Find where the given text appears and provide that cell's center as [X, Y] coordinate. 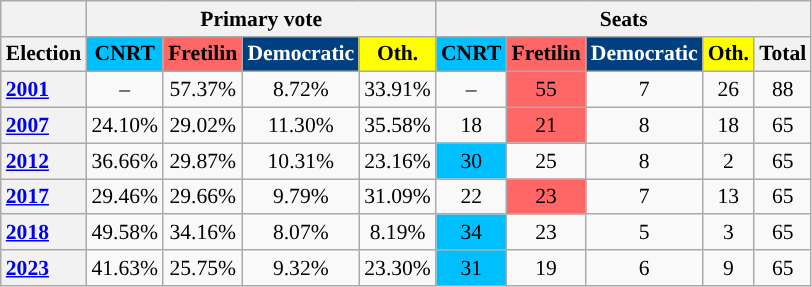
Election [44, 54]
22 [472, 196]
55 [546, 90]
3 [729, 232]
49.58% [124, 232]
24.10% [124, 125]
2001 [44, 90]
2012 [44, 161]
9.32% [300, 268]
25 [546, 161]
41.63% [124, 268]
31 [472, 268]
5 [644, 232]
26 [729, 90]
30 [472, 161]
10.31% [300, 161]
9.79% [300, 196]
23.16% [398, 161]
2007 [44, 125]
29.02% [202, 125]
21 [546, 125]
88 [782, 90]
2017 [44, 196]
33.91% [398, 90]
31.09% [398, 196]
57.37% [202, 90]
29.87% [202, 161]
11.30% [300, 125]
36.66% [124, 161]
34.16% [202, 232]
25.75% [202, 268]
23.30% [398, 268]
8.07% [300, 232]
9 [729, 268]
8.19% [398, 232]
34 [472, 232]
2023 [44, 268]
Total [782, 54]
8.72% [300, 90]
6 [644, 268]
Seats [624, 18]
29.46% [124, 196]
Primary vote [260, 18]
19 [546, 268]
13 [729, 196]
2 [729, 161]
29.66% [202, 196]
2018 [44, 232]
35.58% [398, 125]
